Extract the [X, Y] coordinate from the center of the cell holding the provided text.  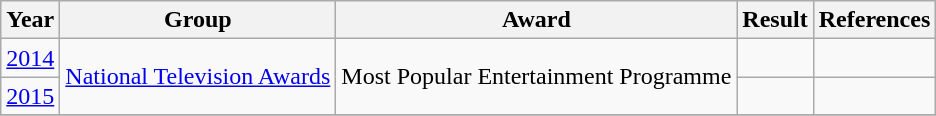
Award [536, 20]
2014 [30, 58]
Most Popular Entertainment Programme [536, 77]
National Television Awards [198, 77]
Group [198, 20]
Result [775, 20]
Year [30, 20]
2015 [30, 96]
References [874, 20]
